Identify which cell holds the provided text, then report its (x, y) central coordinate. 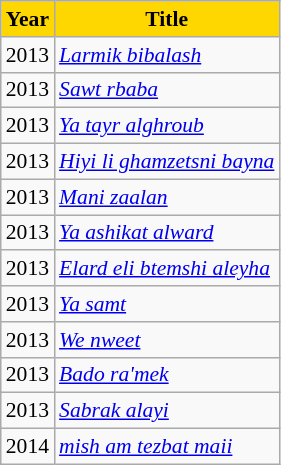
Bado ra'mek (166, 375)
Sabrak alayi (166, 411)
Sawt rbaba (166, 90)
Hiyi li ghamzetsni bayna (166, 162)
Year (28, 19)
Ya samt (166, 304)
Ya tayr alghroub (166, 126)
Larmik bibalash (166, 55)
We nweet (166, 340)
Title (166, 19)
2014 (28, 447)
mish am tezbat maii (166, 447)
Ya ashikat alward (166, 233)
Elard eli btemshi aleyha (166, 269)
Mani zaalan (166, 197)
